Capture the cell that displays the provided text and extract its [X, Y] central coordinate. 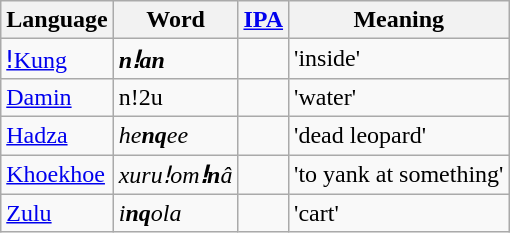
'dead leopard' [399, 135]
inqola [176, 213]
Language [57, 20]
'to yank at something' [399, 174]
n!2u [176, 97]
Zulu [57, 213]
'water' [399, 97]
xuruǃomǃnâ [176, 174]
'cart' [399, 213]
Meaning [399, 20]
nǃan [176, 59]
ǃKung [57, 59]
Khoekhoe [57, 174]
'inside' [399, 59]
henqee [176, 135]
Damin [57, 97]
Hadza [57, 135]
IPA [264, 20]
Word [176, 20]
